Scan for the cell matching the given text and deliver its [x, y] coordinate at center. 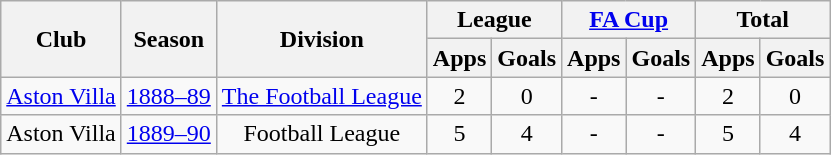
Football League [322, 134]
Division [322, 39]
FA Cup [629, 20]
The Football League [322, 96]
League [494, 20]
1889–90 [168, 134]
Season [168, 39]
Total [763, 20]
1888–89 [168, 96]
Club [62, 39]
